From the cell containing the given text, extract its center point as (X, Y) coordinate. 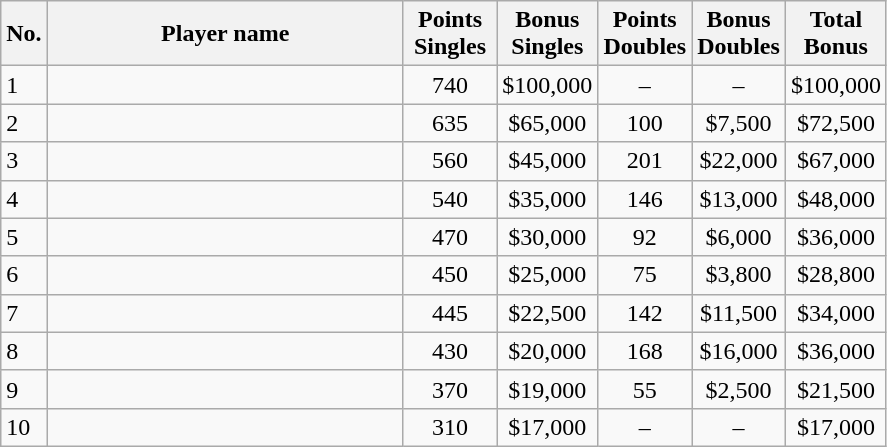
$30,000 (548, 237)
168 (645, 351)
7 (24, 313)
9 (24, 389)
$28,800 (836, 275)
635 (450, 123)
$35,000 (548, 199)
$6,000 (739, 237)
142 (645, 313)
10 (24, 427)
4 (24, 199)
5 (24, 237)
445 (450, 313)
$13,000 (739, 199)
$3,800 (739, 275)
TotalBonus (836, 34)
6 (24, 275)
$22,000 (739, 161)
8 (24, 351)
$25,000 (548, 275)
$11,500 (739, 313)
$19,000 (548, 389)
370 (450, 389)
55 (645, 389)
$20,000 (548, 351)
146 (645, 199)
$65,000 (548, 123)
$45,000 (548, 161)
470 (450, 237)
No. (24, 34)
1 (24, 85)
$48,000 (836, 199)
3 (24, 161)
201 (645, 161)
$34,000 (836, 313)
BonusSingles (548, 34)
430 (450, 351)
$16,000 (739, 351)
310 (450, 427)
$67,000 (836, 161)
450 (450, 275)
540 (450, 199)
100 (645, 123)
$21,500 (836, 389)
92 (645, 237)
PointsDoubles (645, 34)
Player name (225, 34)
$22,500 (548, 313)
560 (450, 161)
$2,500 (739, 389)
2 (24, 123)
740 (450, 85)
$7,500 (739, 123)
$72,500 (836, 123)
PointsSingles (450, 34)
BonusDoubles (739, 34)
75 (645, 275)
